Search for the cell housing the specified text and yield its (X, Y) center coordinate. 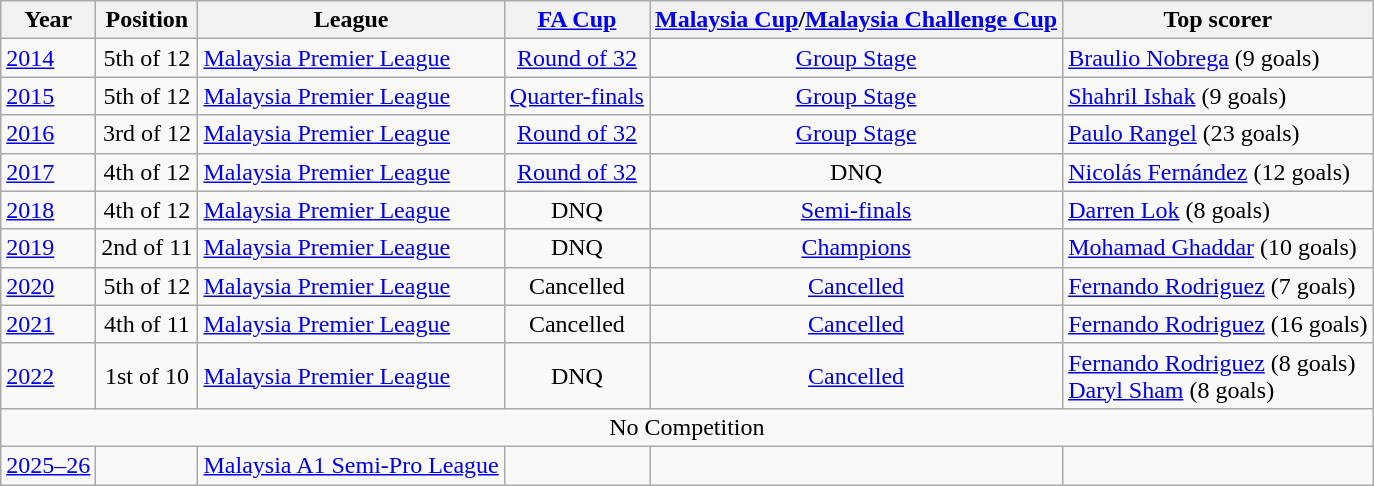
Braulio Nobrega (9 goals) (1218, 58)
FA Cup (576, 20)
2016 (48, 134)
Position (147, 20)
4th of 11 (147, 324)
2018 (48, 210)
2015 (48, 96)
2021 (48, 324)
2022 (48, 376)
Semi-finals (856, 210)
Year (48, 20)
No Competition (687, 427)
Malaysia A1 Semi-Pro League (351, 465)
Darren Lok (8 goals) (1218, 210)
2025–26 (48, 465)
Malaysia Cup/Malaysia Challenge Cup (856, 20)
2020 (48, 286)
2017 (48, 172)
League (351, 20)
2014 (48, 58)
Fernando Rodriguez (16 goals) (1218, 324)
Fernando Rodriguez (8 goals) Daryl Sham (8 goals) (1218, 376)
2019 (48, 248)
2nd of 11 (147, 248)
Mohamad Ghaddar (10 goals) (1218, 248)
Fernando Rodriguez (7 goals) (1218, 286)
Champions (856, 248)
3rd of 12 (147, 134)
Shahril Ishak (9 goals) (1218, 96)
Quarter-finals (576, 96)
1st of 10 (147, 376)
Nicolás Fernández (12 goals) (1218, 172)
Paulo Rangel (23 goals) (1218, 134)
Top scorer (1218, 20)
